For the text-containing cell, return its midpoint in (X, Y) coordinate format. 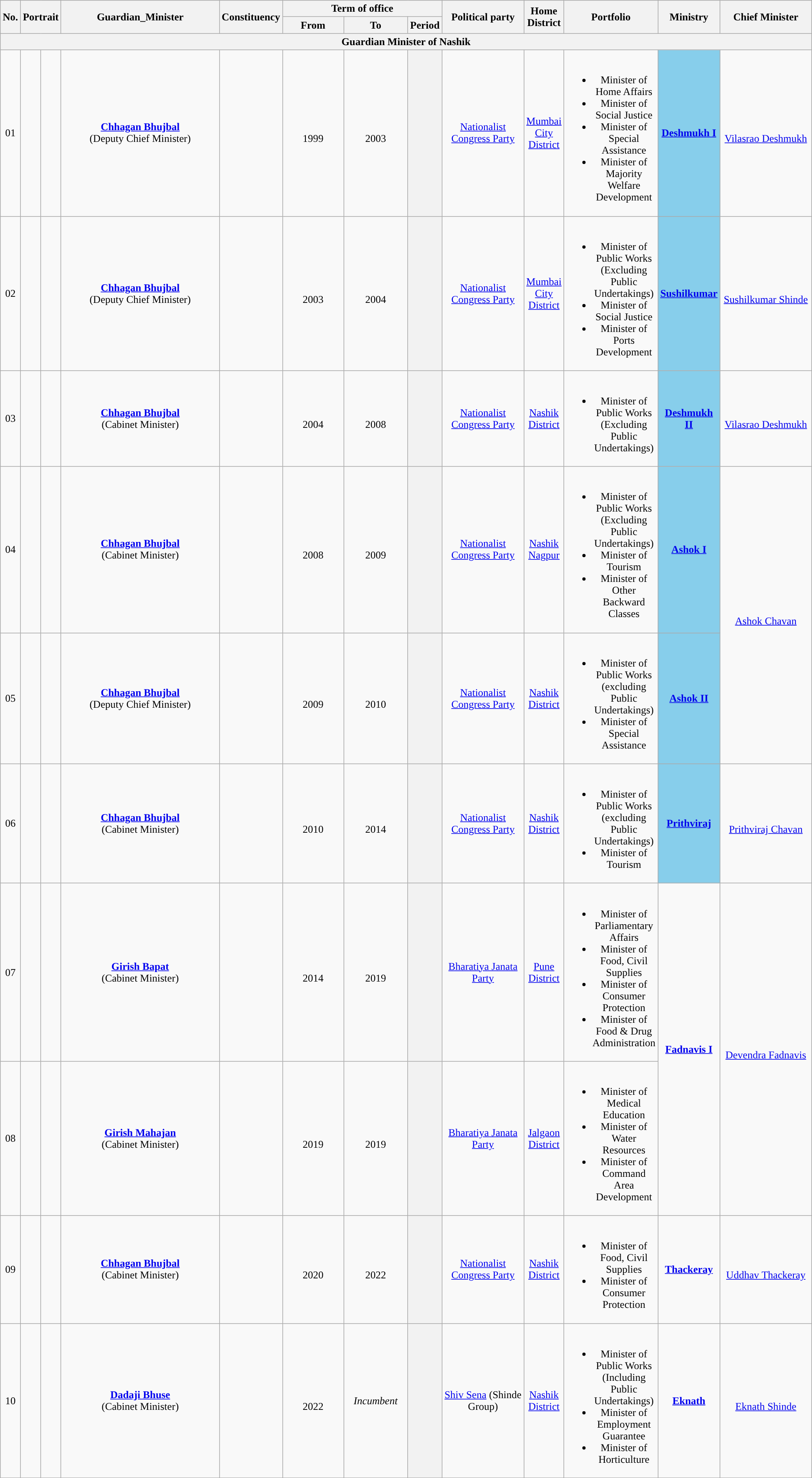
From (313, 25)
Girish Bapat (Cabinet Minister) (141, 972)
10 (10, 1401)
Shiv Sena (Shinde Group) (483, 1401)
Chief Minister (766, 17)
08 (10, 1138)
09 (10, 1269)
Minister of Public Works (Excluding Public Undertakings)Minister of Social JusticeMinister of Ports Development (611, 293)
Period (425, 25)
Term of office (362, 9)
Home District (544, 17)
Constituency (251, 17)
Minister of Home AffairsMinister of Social JusticeMinister of Special AssistanceMinister of Majority Welfare Development (611, 133)
Guardian_Minister (141, 17)
Girish Mahajan (Cabinet Minister) (141, 1138)
Guardian Minister of Nashik (406, 42)
Ashok II (689, 698)
03 (10, 418)
Minister of Public Works (excluding Public Undertakings)Minister of Tourism (611, 824)
Pune District (544, 972)
To (376, 25)
Minister of Public Works (Excluding Public Undertakings) (611, 418)
Political party (483, 17)
Devendra Fadnavis (766, 1049)
Prithviraj (689, 824)
Minister of Public Works (Including Public Undertakings)Minister of Employment GuaranteeMinister of Horticulture (611, 1401)
Minister of Public Works (Excluding Public Undertakings)Minister of TourismMinister of Other Backward Classes (611, 549)
Thackeray (689, 1269)
Deshmukh II (689, 418)
Portfolio (611, 17)
Eknath Shinde (766, 1401)
Eknath (689, 1401)
04 (10, 549)
01 (10, 133)
Minister of Parliamentary AffairsMinister of Food, Civil SuppliesMinister of Consumer ProtectionMinister of Food & Drug Administration (611, 972)
07 (10, 972)
06 (10, 824)
Portrait (41, 17)
Ashok I (689, 549)
Minister of Medical EducationMinister of Water ResourcesMinister of Command Area Development (611, 1138)
Deshmukh I (689, 133)
Incumbent (376, 1401)
2020 (313, 1269)
Prithviraj Chavan (766, 824)
02 (10, 293)
Dadaji Bhuse (Cabinet Minister) (141, 1401)
Uddhav Thackeray (766, 1269)
Sushilkumar Shinde (766, 293)
05 (10, 698)
Jalgaon District (544, 1138)
Fadnavis I (689, 1049)
Minister of Public Works (excluding Public Undertakings)Minister of Special Assistance (611, 698)
Ashok Chavan (766, 615)
Sushilkumar (689, 293)
Minister of Food, Civil SuppliesMinister of Consumer Protection (611, 1269)
Nashik Nagpur (544, 549)
Ministry (689, 17)
No. (10, 17)
1999 (313, 133)
